For the text-containing cell, return its midpoint in [X, Y] coordinate format. 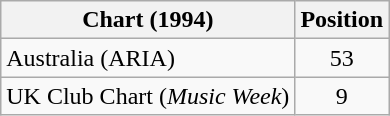
UK Club Chart (Music Week) [148, 96]
Chart (1994) [148, 20]
9 [342, 96]
Position [342, 20]
53 [342, 58]
Australia (ARIA) [148, 58]
